For the text-containing cell, return its midpoint in (X, Y) coordinate format. 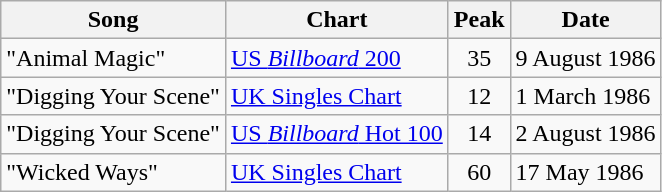
US Billboard Hot 100 (336, 134)
"Animal Magic" (114, 58)
35 (479, 58)
Chart (336, 20)
Song (114, 20)
17 May 1986 (586, 172)
60 (479, 172)
2 August 1986 (586, 134)
12 (479, 96)
Peak (479, 20)
9 August 1986 (586, 58)
Date (586, 20)
14 (479, 134)
"Wicked Ways" (114, 172)
1 March 1986 (586, 96)
US Billboard 200 (336, 58)
